Scan for the cell matching the given text and deliver its (X, Y) coordinate at center. 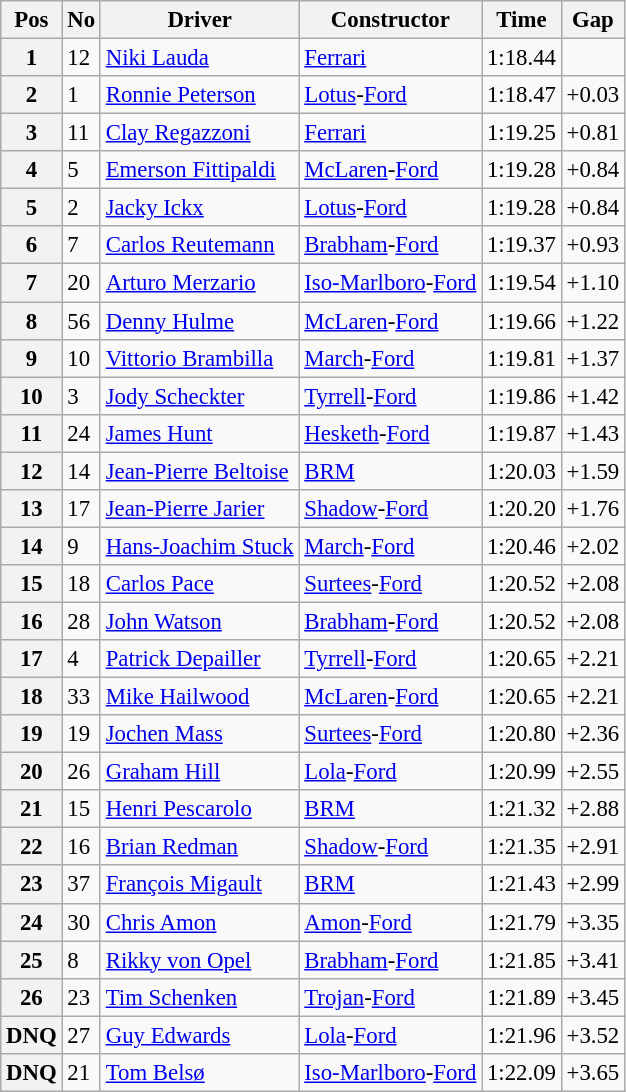
Jody Scheckter (200, 396)
1:20.99 (522, 772)
Niki Lauda (200, 58)
Jochen Mass (200, 734)
1:20.03 (522, 471)
+3.41 (592, 960)
+0.93 (592, 245)
+1.76 (592, 509)
1:19.54 (522, 283)
+1.42 (592, 396)
+2.02 (592, 546)
+0.03 (592, 95)
+1.10 (592, 283)
+1.43 (592, 433)
Emerson Fittipaldi (200, 170)
1:22.09 (522, 1073)
+3.35 (592, 922)
+2.91 (592, 847)
James Hunt (200, 433)
Ronnie Peterson (200, 95)
1:21.43 (522, 885)
+2.88 (592, 809)
1:20.80 (522, 734)
Rikky von Opel (200, 960)
33 (81, 697)
François Migault (200, 885)
1:19.25 (522, 133)
Driver (200, 20)
Amon-Ford (390, 922)
+2.99 (592, 885)
Carlos Pace (200, 584)
+0.81 (592, 133)
Gap (592, 20)
1:21.96 (522, 1035)
Chris Amon (200, 922)
1:21.79 (522, 922)
Arturo Merzario (200, 283)
Trojan-Ford (390, 997)
1:18.44 (522, 58)
Guy Edwards (200, 1035)
1:21.89 (522, 997)
28 (81, 621)
1:19.87 (522, 433)
Carlos Reutemann (200, 245)
+3.52 (592, 1035)
Brian Redman (200, 847)
1:21.85 (522, 960)
+1.59 (592, 471)
Jean-Pierre Jarier (200, 509)
37 (81, 885)
Clay Regazzoni (200, 133)
+1.22 (592, 321)
Patrick Depailler (200, 659)
+2.36 (592, 734)
Hesketh-Ford (390, 433)
56 (81, 321)
1:21.32 (522, 809)
+3.45 (592, 997)
Jacky Ickx (200, 208)
1:21.35 (522, 847)
1:19.66 (522, 321)
1:19.37 (522, 245)
27 (81, 1035)
25 (32, 960)
+3.65 (592, 1073)
1:20.46 (522, 546)
6 (32, 245)
Constructor (390, 20)
Pos (32, 20)
+1.37 (592, 358)
John Watson (200, 621)
Hans-Joachim Stuck (200, 546)
Mike Hailwood (200, 697)
1:19.81 (522, 358)
Tim Schenken (200, 997)
30 (81, 922)
Time (522, 20)
1:18.47 (522, 95)
+2.55 (592, 772)
1:20.20 (522, 509)
22 (32, 847)
No (81, 20)
Tom Belsø (200, 1073)
13 (32, 509)
Henri Pescarolo (200, 809)
Graham Hill (200, 772)
Jean-Pierre Beltoise (200, 471)
1:19.86 (522, 396)
Vittorio Brambilla (200, 358)
Denny Hulme (200, 321)
